Find where the given text appears and provide that cell's center as [X, Y] coordinate. 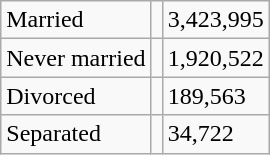
189,563 [216, 96]
3,423,995 [216, 20]
1,920,522 [216, 58]
34,722 [216, 134]
Divorced [76, 96]
Never married [76, 58]
Separated [76, 134]
Married [76, 20]
